Return (x, y) of the center of cell containing provided text 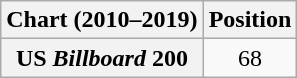
68 (250, 58)
US Billboard 200 (102, 58)
Chart (2010–2019) (102, 20)
Position (250, 20)
